Extract the (x, y) coordinate from the center of the cell holding the provided text.  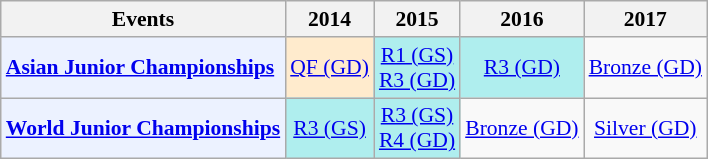
2016 (522, 19)
2015 (417, 19)
2014 (330, 19)
World Junior Championships (143, 128)
2017 (646, 19)
R3 (GD) (522, 68)
Asian Junior Championships (143, 68)
QF (GD) (330, 68)
Silver (GD) (646, 128)
Events (143, 19)
R3 (GS) (330, 128)
R1 (GS)R3 (GD) (417, 68)
R3 (GS)R4 (GD) (417, 128)
